Return the (x, y) coordinate for the center point of the cell that contains the specified text.  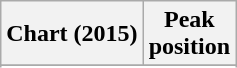
Chart (2015) (72, 34)
Peakposition (189, 34)
